Return the (x, y) coordinate for the center point of the cell that contains the specified text.  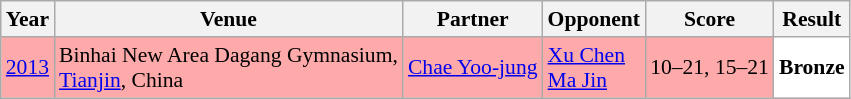
Xu Chen Ma Jin (594, 68)
Bronze (812, 68)
Result (812, 19)
Partner (473, 19)
Chae Yoo-jung (473, 68)
Venue (228, 19)
Opponent (594, 19)
Binhai New Area Dagang Gymnasium,Tianjin, China (228, 68)
Score (710, 19)
Year (28, 19)
10–21, 15–21 (710, 68)
2013 (28, 68)
